Return the [x, y] coordinate for the center point of the cell that contains the specified text.  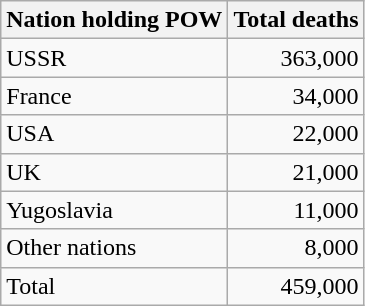
USA [114, 134]
UK [114, 172]
France [114, 96]
22,000 [296, 134]
Total deaths [296, 20]
8,000 [296, 248]
34,000 [296, 96]
Other nations [114, 248]
21,000 [296, 172]
11,000 [296, 210]
USSR [114, 58]
363,000 [296, 58]
459,000 [296, 286]
Nation holding POW [114, 20]
Total [114, 286]
Yugoslavia [114, 210]
